Detect which cell encompasses the target text, then output its [X, Y] center coordinate. 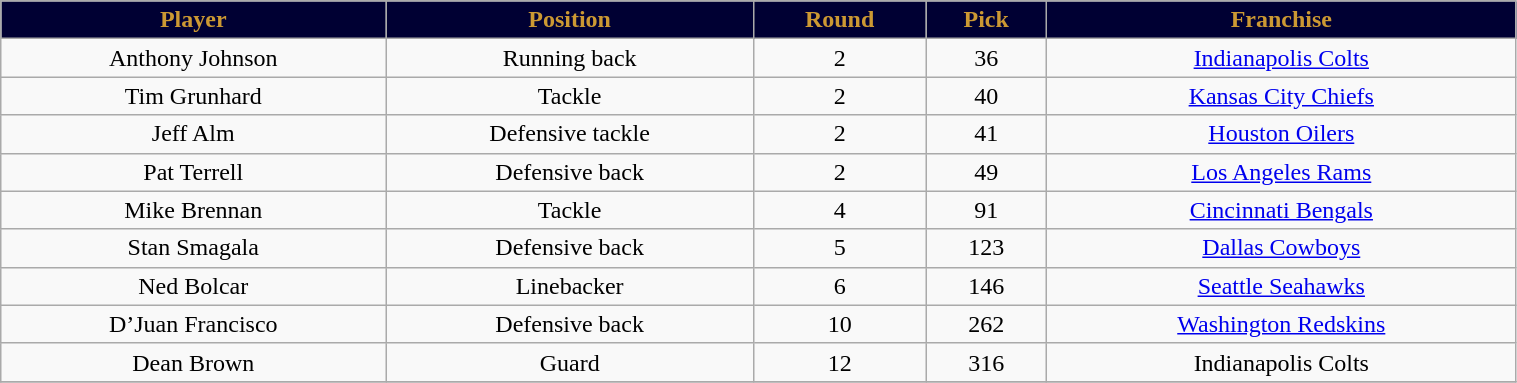
Seattle Seahawks [1282, 286]
Anthony Johnson [194, 58]
40 [986, 96]
Pat Terrell [194, 172]
262 [986, 324]
36 [986, 58]
Los Angeles Rams [1282, 172]
Ned Bolcar [194, 286]
Linebacker [570, 286]
10 [839, 324]
Jeff Alm [194, 134]
Pick [986, 20]
Stan Smagala [194, 248]
41 [986, 134]
Tim Grunhard [194, 96]
4 [839, 210]
146 [986, 286]
Position [570, 20]
Player [194, 20]
123 [986, 248]
D’Juan Francisco [194, 324]
49 [986, 172]
Dean Brown [194, 362]
Mike Brennan [194, 210]
Dallas Cowboys [1282, 248]
316 [986, 362]
Franchise [1282, 20]
5 [839, 248]
6 [839, 286]
Kansas City Chiefs [1282, 96]
Running back [570, 58]
Guard [570, 362]
Defensive tackle [570, 134]
91 [986, 210]
Cincinnati Bengals [1282, 210]
Round [839, 20]
Washington Redskins [1282, 324]
12 [839, 362]
Houston Oilers [1282, 134]
